Scan for the cell matching the given text and deliver its [X, Y] coordinate at center. 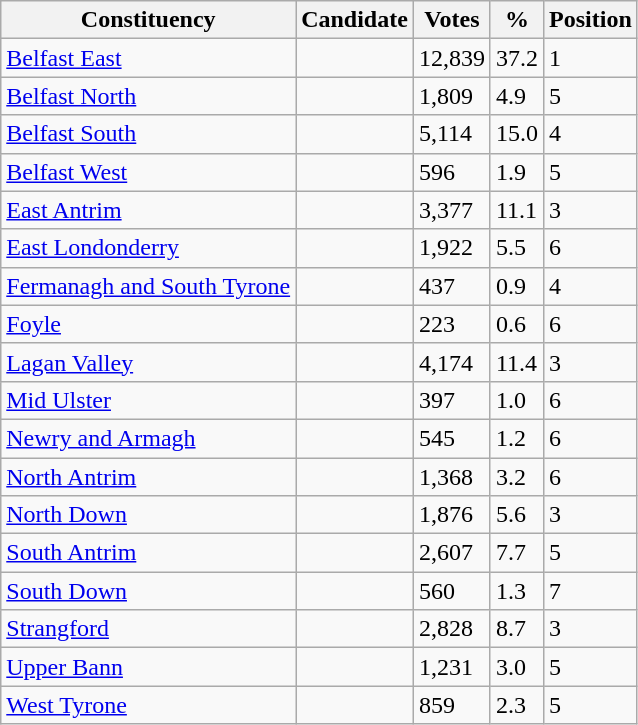
% [516, 20]
859 [452, 705]
Strangford [148, 629]
Belfast North [148, 96]
560 [452, 591]
Constituency [148, 20]
Lagan Valley [148, 362]
1.9 [516, 172]
1,809 [452, 96]
1.3 [516, 591]
15.0 [516, 134]
223 [452, 324]
7.7 [516, 553]
4.9 [516, 96]
437 [452, 286]
2,828 [452, 629]
Mid Ulster [148, 400]
2.3 [516, 705]
Newry and Armagh [148, 438]
11.1 [516, 210]
3.0 [516, 667]
1.2 [516, 438]
2,607 [452, 553]
0.9 [516, 286]
Belfast East [148, 58]
Position [591, 20]
1,368 [452, 477]
5.6 [516, 515]
1,876 [452, 515]
North Down [148, 515]
Belfast West [148, 172]
397 [452, 400]
South Antrim [148, 553]
4,174 [452, 362]
3,377 [452, 210]
South Down [148, 591]
0.6 [516, 324]
545 [452, 438]
37.2 [516, 58]
1,922 [452, 248]
West Tyrone [148, 705]
3.2 [516, 477]
596 [452, 172]
Candidate [355, 20]
1,231 [452, 667]
East Antrim [148, 210]
Fermanagh and South Tyrone [148, 286]
12,839 [452, 58]
5.5 [516, 248]
7 [591, 591]
5,114 [452, 134]
Belfast South [148, 134]
Votes [452, 20]
1.0 [516, 400]
11.4 [516, 362]
8.7 [516, 629]
East Londonderry [148, 248]
Upper Bann [148, 667]
North Antrim [148, 477]
Foyle [148, 324]
1 [591, 58]
